Extract the (x, y) coordinate from the center of the cell holding the provided text.  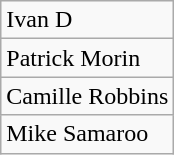
Camille Robbins (88, 96)
Patrick Morin (88, 58)
Mike Samaroo (88, 134)
Ivan D (88, 20)
